Provide the (X, Y) coordinate of the cell's center where the given text is located.  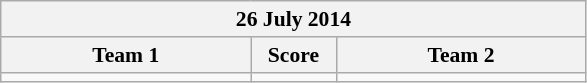
Team 1 (126, 55)
26 July 2014 (294, 19)
Team 2 (461, 55)
Score (294, 55)
